Extract the (X, Y) coordinate from the center of the cell holding the provided text.  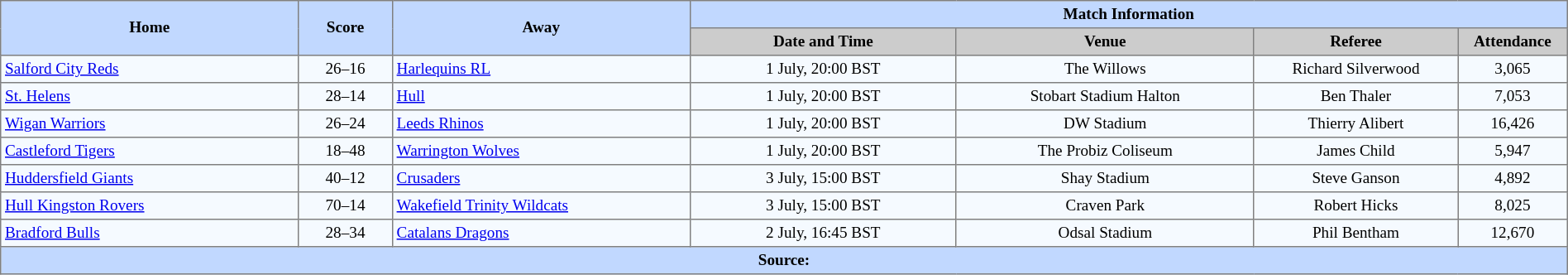
Leeds Rhinos (541, 124)
Shay Stadium (1105, 179)
Thierry Alibert (1355, 124)
Away (541, 28)
7,053 (1513, 96)
26–24 (346, 124)
Bradford Bulls (150, 234)
Attendance (1513, 41)
Craven Park (1105, 205)
James Child (1355, 151)
Hull (541, 96)
12,670 (1513, 234)
Castleford Tigers (150, 151)
Source: (784, 260)
18–48 (346, 151)
16,426 (1513, 124)
70–14 (346, 205)
Odsal Stadium (1105, 234)
Stobart Stadium Halton (1105, 96)
Hull Kingston Rovers (150, 205)
Ben Thaler (1355, 96)
2 July, 16:45 BST (823, 234)
Home (150, 28)
Warrington Wolves (541, 151)
4,892 (1513, 179)
28–14 (346, 96)
Richard Silverwood (1355, 70)
Venue (1105, 41)
Date and Time (823, 41)
28–34 (346, 234)
Crusaders (541, 179)
Referee (1355, 41)
40–12 (346, 179)
Catalans Dragons (541, 234)
Match Information (1128, 15)
Salford City Reds (150, 70)
26–16 (346, 70)
Score (346, 28)
3,065 (1513, 70)
Harlequins RL (541, 70)
Robert Hicks (1355, 205)
The Probiz Coliseum (1105, 151)
Wakefield Trinity Wildcats (541, 205)
The Willows (1105, 70)
DW Stadium (1105, 124)
St. Helens (150, 96)
Phil Bentham (1355, 234)
5,947 (1513, 151)
8,025 (1513, 205)
Steve Ganson (1355, 179)
Huddersfield Giants (150, 179)
Wigan Warriors (150, 124)
